Locate the cell with the specified text and output its [x, y] center coordinate. 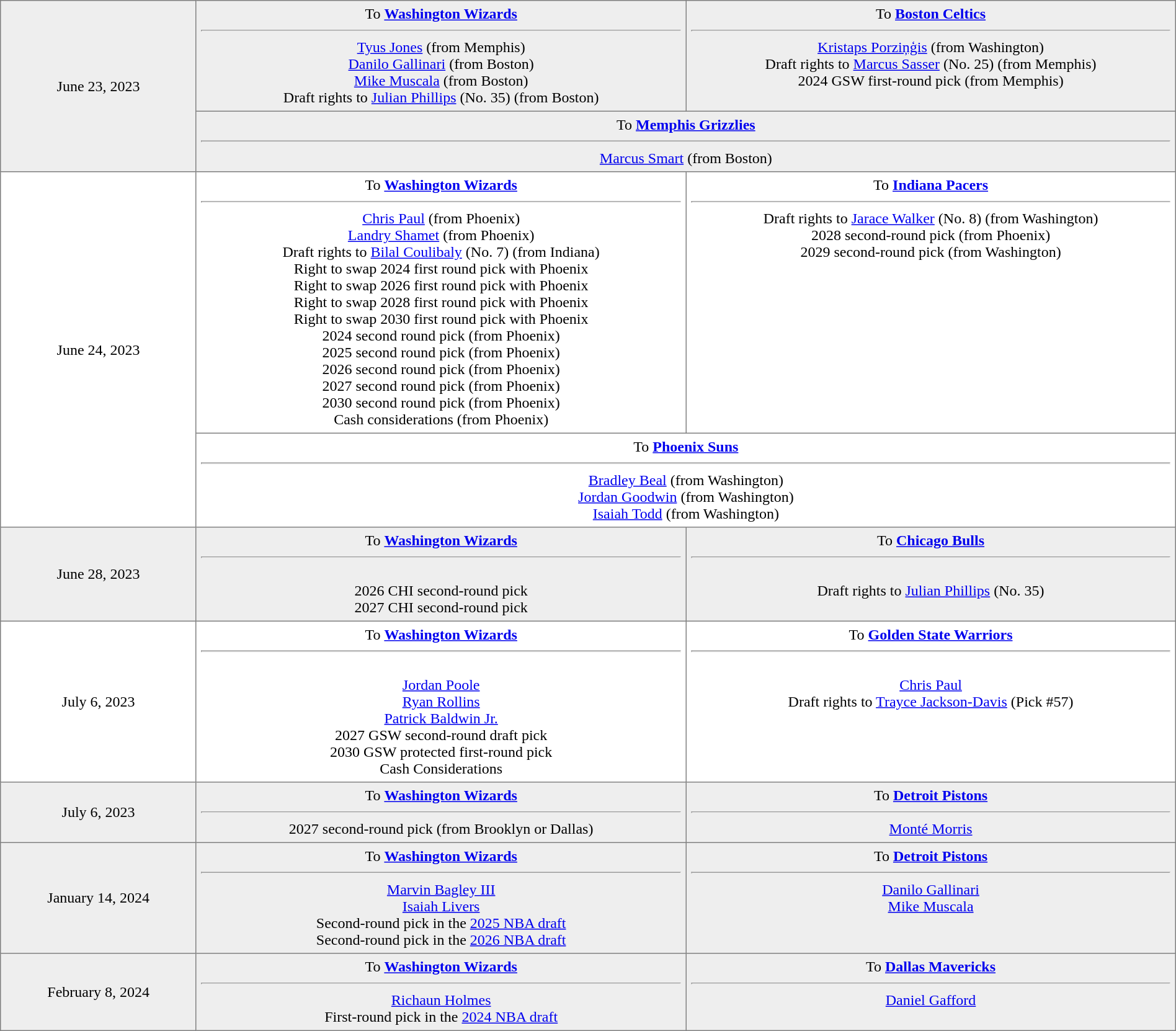
To Detroit PistonsDanilo Gallinari Mike Muscala [930, 898]
June 23, 2023 [99, 86]
January 14, 2024 [99, 898]
To Golden State WarriorsChris Paul Draft rights to Trayce Jackson-Davis (Pick #57) [930, 702]
To Phoenix SunsBradley Beal (from Washington)Jordan Goodwin (from Washington)Isaiah Todd (from Washington) [686, 480]
June 28, 2023 [99, 574]
To Washington Wizards2027 second-round pick (from Brooklyn or Dallas) [440, 813]
To Memphis GrizzliesMarcus Smart (from Boston) [686, 141]
To Washington WizardsMarvin Bagley III Isaiah Livers Second-round pick in the 2025 NBA draft Second-round pick in the 2026 NBA draft [440, 898]
February 8, 2024 [99, 992]
To Chicago BullsDraft rights to Julian Phillips (No. 35) [930, 574]
To Dallas MavericksDaniel Gafford [930, 992]
To Boston CelticsKristaps Porziņģis (from Washington)Draft rights to Marcus Sasser (No. 25) (from Memphis)2024 GSW first-round pick (from Memphis) [930, 56]
June 24, 2023 [99, 350]
To Indiana PacersDraft rights to Jarace Walker (No. 8) (from Washington)2028 second-round pick (from Phoenix)2029 second-round pick (from Washington) [930, 303]
To Detroit PistonsMonté Morris [930, 813]
To Washington Wizards2026 CHI second-round pick 2027 CHI second-round pick [440, 574]
To Washington WizardsRichaun Holmes First-round pick in the 2024 NBA draft [440, 992]
